Return (X, Y) of the center of cell containing provided text 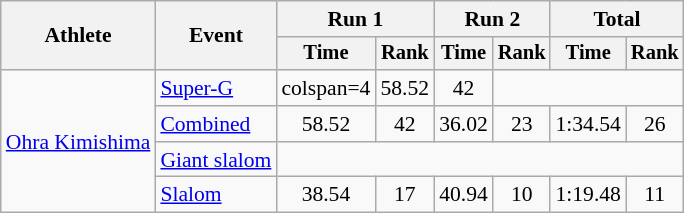
Slalom (216, 195)
23 (522, 124)
Event (216, 36)
1:19.48 (588, 195)
Run 2 (492, 19)
36.02 (464, 124)
17 (404, 195)
Super-G (216, 88)
Combined (216, 124)
38.54 (326, 195)
Athlete (78, 36)
Giant slalom (216, 160)
40.94 (464, 195)
Run 1 (355, 19)
26 (655, 124)
colspan=4 (326, 88)
11 (655, 195)
Total (616, 19)
10 (522, 195)
Ohra Kimishima (78, 141)
1:34.54 (588, 124)
